Return the (x, y) coordinate for the center point of the cell that contains the specified text.  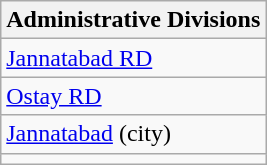
Administrative Divisions (134, 20)
Jannatabad (city) (134, 134)
Ostay RD (134, 96)
Jannatabad RD (134, 58)
